Search for the cell housing the specified text and yield its [x, y] center coordinate. 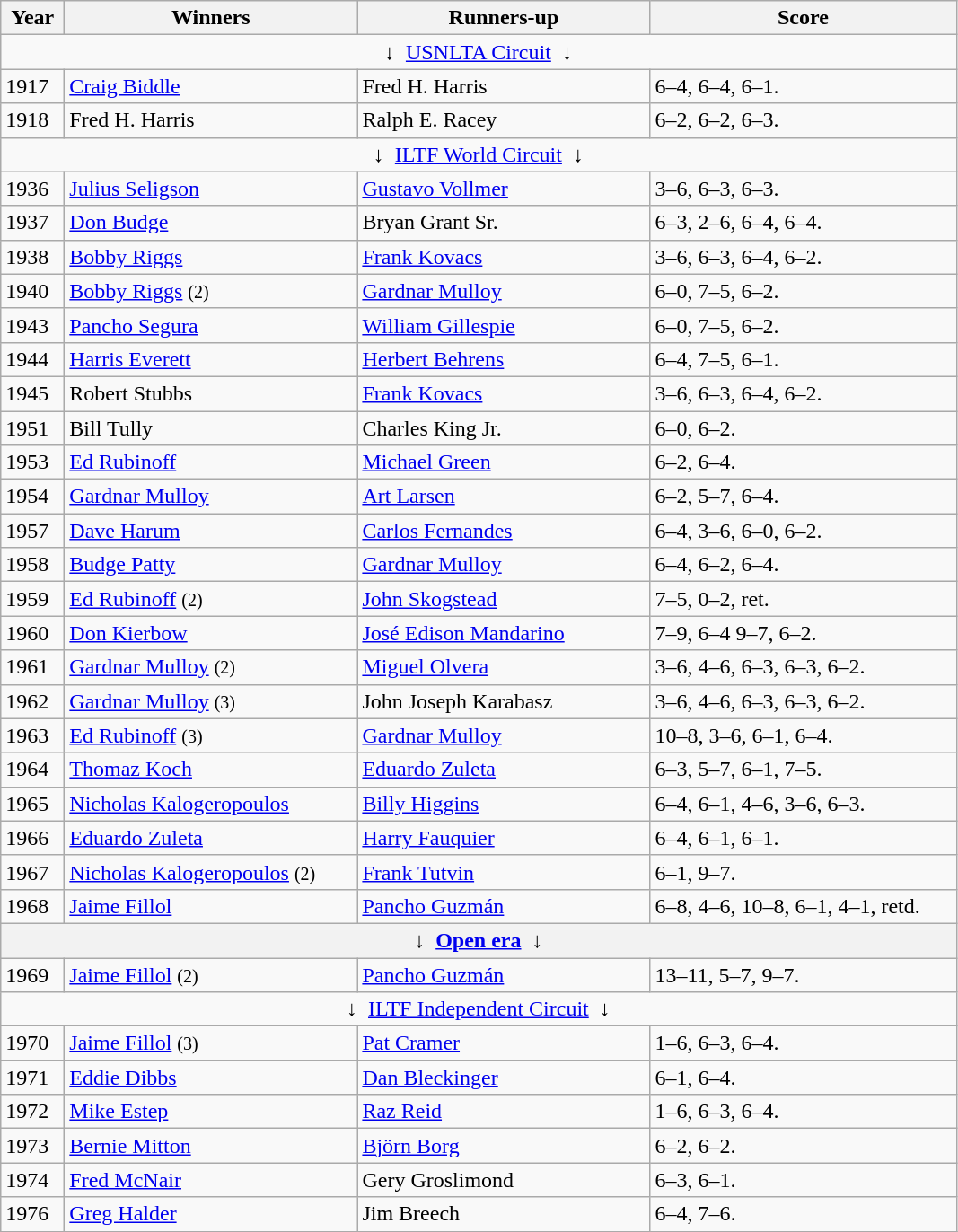
Art Larsen [504, 497]
6–1, 6–4. [803, 1078]
1943 [32, 325]
6–4, 6–1, 6–1. [803, 838]
1971 [32, 1078]
Craig Biddle [211, 86]
Nicholas Kalogeropoulos [211, 804]
6–4, 6–2, 6–4. [803, 565]
1967 [32, 872]
1965 [32, 804]
6–4, 7–6. [803, 1214]
Herbert Behrens [504, 359]
Bill Tully [211, 428]
6–3, 2–6, 6–4, 6–4. [803, 223]
Greg Halder [211, 1214]
Billy Higgins [504, 804]
Ed Rubinoff (3) [211, 735]
Budge Patty [211, 565]
1959 [32, 599]
Mike Estep [211, 1112]
1918 [32, 120]
Gery Groslimond [504, 1180]
1961 [32, 667]
1945 [32, 393]
1976 [32, 1214]
Year [32, 18]
1944 [32, 359]
Dan Bleckinger [504, 1078]
↓ ILTF World Circuit ↓ [479, 154]
Carlos Fernandes [504, 531]
6–2, 6–2. [803, 1146]
Don Kierbow [211, 633]
Pancho Segura [211, 325]
1937 [32, 223]
1972 [32, 1112]
John Joseph Karabasz [504, 701]
13–11, 5–7, 9–7. [803, 974]
6–2, 6–4. [803, 462]
Björn Borg [504, 1146]
1966 [32, 838]
1958 [32, 565]
Gardnar Mulloy (2) [211, 667]
7–9, 6–4 9–7, 6–2. [803, 633]
Michael Green [504, 462]
6–8, 4–6, 10–8, 6–1, 4–1, retd. [803, 906]
Charles King Jr. [504, 428]
1940 [32, 291]
John Skogstead [504, 599]
1973 [32, 1146]
José Edison Mandarino [504, 633]
Gardnar Mulloy (3) [211, 701]
Ed Rubinoff [211, 462]
1970 [32, 1043]
1963 [32, 735]
1953 [32, 462]
Harry Fauquier [504, 838]
1969 [32, 974]
1960 [32, 633]
Robert Stubbs [211, 393]
Fred McNair [211, 1180]
7–5, 0–2, ret. [803, 599]
Raz Reid [504, 1112]
Score [803, 18]
Nicholas Kalogeropoulos (2) [211, 872]
1968 [32, 906]
Bernie Mitton [211, 1146]
6–4, 7–5, 6–1. [803, 359]
Miguel Olvera [504, 667]
Runners-up [504, 18]
6–0, 6–2. [803, 428]
6–2, 6–2, 6–3. [803, 120]
Winners [211, 18]
Don Budge [211, 223]
Frank Tutvin [504, 872]
1974 [32, 1180]
Pat Cramer [504, 1043]
1938 [32, 257]
↓ USNLTA Circuit ↓ [479, 52]
6–3, 5–7, 6–1, 7–5. [803, 770]
Jaime Fillol [211, 906]
6–2, 5–7, 6–4. [803, 497]
Gustavo Vollmer [504, 189]
1917 [32, 86]
1954 [32, 497]
6–4, 6–4, 6–1. [803, 86]
Bryan Grant Sr. [504, 223]
Eddie Dibbs [211, 1078]
1957 [32, 531]
Bobby Riggs [211, 257]
Jim Breech [504, 1214]
6–1, 9–7. [803, 872]
3–6, 6–3, 6–3. [803, 189]
Bobby Riggs (2) [211, 291]
Julius Seligson [211, 189]
Ralph E. Racey [504, 120]
William Gillespie [504, 325]
1951 [32, 428]
1936 [32, 189]
Harris Everett [211, 359]
6–4, 6–1, 4–6, 3–6, 6–3. [803, 804]
↓ ILTF Independent Circuit ↓ [479, 1009]
Thomaz Koch [211, 770]
Jaime Fillol (2) [211, 974]
6–3, 6–1. [803, 1180]
↓ Open era ↓ [479, 940]
1962 [32, 701]
Dave Harum [211, 531]
Jaime Fillol (3) [211, 1043]
Ed Rubinoff (2) [211, 599]
1964 [32, 770]
10–8, 3–6, 6–1, 6–4. [803, 735]
6–4, 3–6, 6–0, 6–2. [803, 531]
